Scan for the cell matching the given text and deliver its (X, Y) coordinate at center. 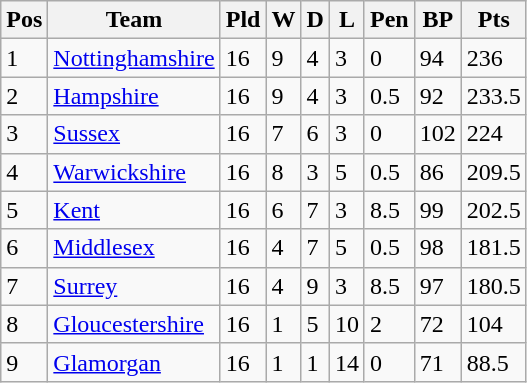
72 (438, 324)
Sussex (134, 134)
W (284, 20)
181.5 (494, 248)
Team (134, 20)
14 (346, 362)
224 (494, 134)
Hampshire (134, 96)
Gloucestershire (134, 324)
88.5 (494, 362)
Pld (243, 20)
Warwickshire (134, 172)
86 (438, 172)
94 (438, 58)
Surrey (134, 286)
Middlesex (134, 248)
Pts (494, 20)
97 (438, 286)
92 (438, 96)
202.5 (494, 210)
Kent (134, 210)
71 (438, 362)
10 (346, 324)
L (346, 20)
209.5 (494, 172)
236 (494, 58)
BP (438, 20)
180.5 (494, 286)
Pos (24, 20)
104 (494, 324)
Nottinghamshire (134, 58)
99 (438, 210)
233.5 (494, 96)
102 (438, 134)
Pen (389, 20)
D (315, 20)
98 (438, 248)
Glamorgan (134, 362)
